Capture the cell that displays the provided text and extract its (x, y) central coordinate. 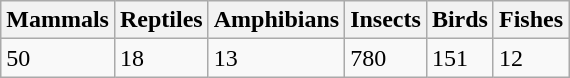
12 (530, 58)
50 (58, 58)
Birds (460, 20)
Fishes (530, 20)
Amphibians (276, 20)
780 (386, 58)
151 (460, 58)
Mammals (58, 20)
18 (161, 58)
13 (276, 58)
Insects (386, 20)
Reptiles (161, 20)
